Determine the [X, Y] coordinate at the center of the cell enclosing the given text.  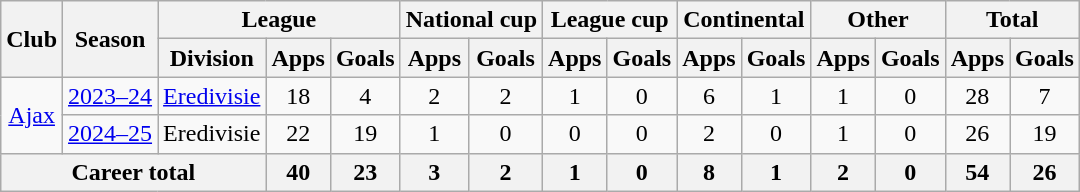
54 [977, 172]
2024–25 [110, 134]
3 [434, 172]
League cup [610, 20]
23 [365, 172]
28 [977, 96]
Career total [134, 172]
Continental [744, 20]
22 [298, 134]
National cup [471, 20]
18 [298, 96]
Season [110, 39]
6 [709, 96]
Total [1012, 20]
Club [32, 39]
2023–24 [110, 96]
Other [878, 20]
League [280, 20]
7 [1045, 96]
8 [709, 172]
Division [212, 58]
Ajax [32, 115]
40 [298, 172]
4 [365, 96]
